Determine the [x, y] coordinate at the center of the cell enclosing the given text.  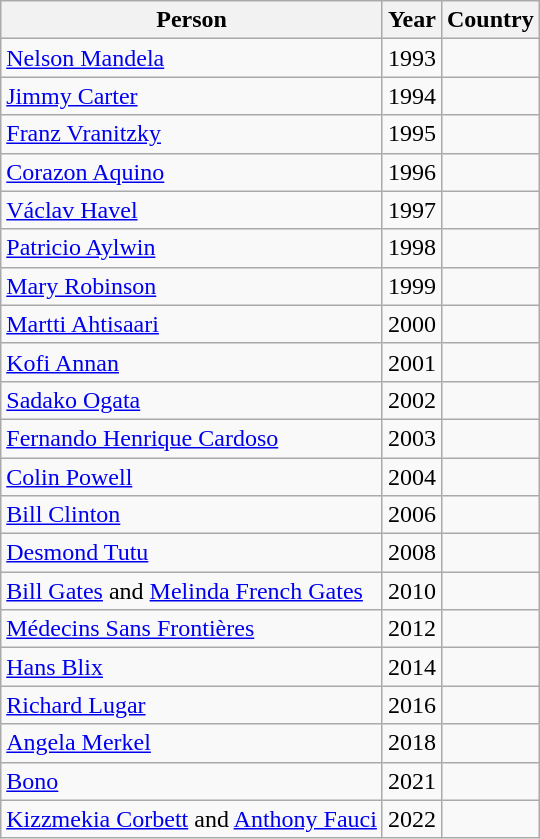
Colin Powell [192, 477]
Year [412, 20]
Fernando Henrique Cardoso [192, 438]
2018 [412, 743]
Sadako Ogata [192, 400]
Country [490, 20]
2001 [412, 362]
Médecins Sans Frontières [192, 629]
Kofi Annan [192, 362]
1998 [412, 248]
Bill Gates and Melinda French Gates [192, 591]
1995 [412, 134]
1994 [412, 96]
2008 [412, 553]
1996 [412, 172]
Kizzmekia Corbett and Anthony Fauci [192, 819]
1993 [412, 58]
Corazon Aquino [192, 172]
1997 [412, 210]
2012 [412, 629]
Angela Merkel [192, 743]
Bono [192, 781]
Person [192, 20]
1999 [412, 286]
2010 [412, 591]
Václav Havel [192, 210]
2021 [412, 781]
Martti Ahtisaari [192, 324]
Hans Blix [192, 667]
Bill Clinton [192, 515]
Jimmy Carter [192, 96]
Desmond Tutu [192, 553]
2014 [412, 667]
2022 [412, 819]
2000 [412, 324]
2016 [412, 705]
Mary Robinson [192, 286]
Patricio Aylwin [192, 248]
Nelson Mandela [192, 58]
Franz Vranitzky [192, 134]
Richard Lugar [192, 705]
2004 [412, 477]
2002 [412, 400]
2006 [412, 515]
2003 [412, 438]
